Extract the [X, Y] coordinate from the center of the cell holding the provided text.  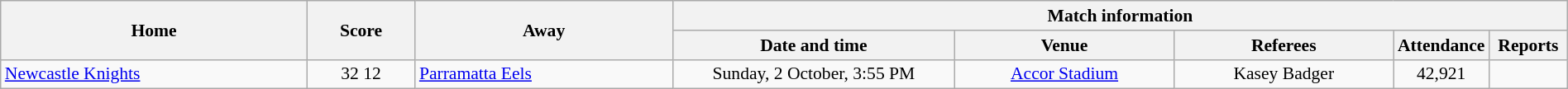
42,921 [1441, 74]
Attendance [1441, 45]
Referees [1284, 45]
Venue [1064, 45]
32 12 [361, 74]
Away [544, 30]
Parramatta Eels [544, 74]
Reports [1528, 45]
Sunday, 2 October, 3:55 PM [814, 74]
Match information [1120, 16]
Accor Stadium [1064, 74]
Score [361, 30]
Newcastle Knights [154, 74]
Date and time [814, 45]
Home [154, 30]
Kasey Badger [1284, 74]
